Extract the (x, y) coordinate from the center of the cell holding the provided text.  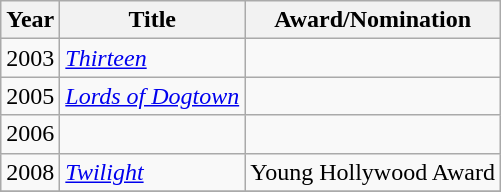
Year (30, 20)
Award/Nomination (373, 20)
2008 (30, 172)
Thirteen (152, 58)
Lords of Dogtown (152, 96)
2006 (30, 134)
Title (152, 20)
2003 (30, 58)
Twilight (152, 172)
Young Hollywood Award (373, 172)
2005 (30, 96)
